Pinpoint the cell where the given text exists, returning its (X, Y) midpoint coordinate. 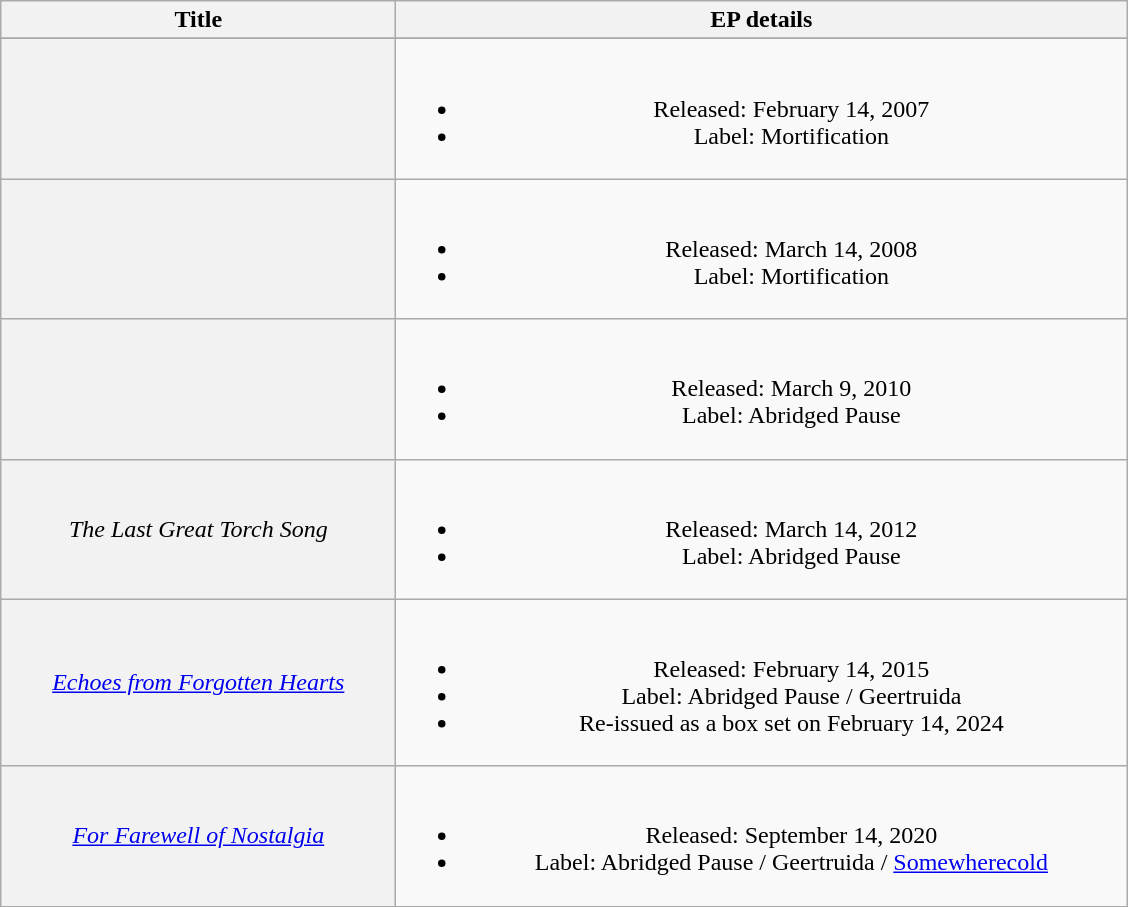
Released: September 14, 2020Label: Abridged Pause / Geertruida / Somewherecold (762, 836)
Released: March 9, 2010Label: Abridged Pause (762, 389)
The Last Great Torch Song (198, 529)
Released: February 14, 2015Label: Abridged Pause / GeertruidaRe-issued as a box set on February 14, 2024 (762, 682)
Released: March 14, 2012Label: Abridged Pause (762, 529)
For Farewell of Nostalgia (198, 836)
Title (198, 20)
EP details (762, 20)
Released: February 14, 2007Label: Mortification (762, 109)
Echoes from Forgotten Hearts (198, 682)
Released: March 14, 2008Label: Mortification (762, 249)
